From the cell containing the given text, extract its center point as [x, y] coordinate. 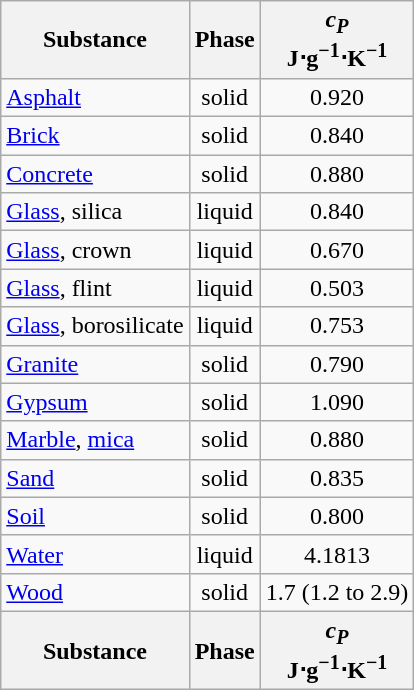
Glass, borosilicate [95, 326]
Glass, crown [95, 250]
0.920 [337, 98]
Asphalt [95, 98]
Brick [95, 136]
0.503 [337, 288]
Glass, silica [95, 212]
1.090 [337, 402]
0.753 [337, 326]
1.7 (1.2 to 2.9) [337, 592]
0.790 [337, 364]
0.800 [337, 516]
Granite [95, 364]
Soil [95, 516]
Water [95, 554]
4.1813 [337, 554]
Glass, flint [95, 288]
Concrete [95, 174]
Marble, mica [95, 440]
Gypsum [95, 402]
0.670 [337, 250]
0.835 [337, 478]
Wood [95, 592]
Sand [95, 478]
